For the text-containing cell, return its midpoint in [X, Y] coordinate format. 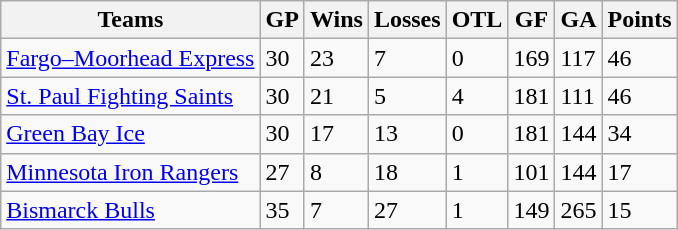
169 [532, 58]
265 [578, 210]
Bismarck Bulls [130, 210]
Green Bay Ice [130, 134]
5 [407, 96]
GA [578, 20]
GF [532, 20]
101 [532, 172]
149 [532, 210]
Fargo–Moorhead Express [130, 58]
Teams [130, 20]
13 [407, 134]
St. Paul Fighting Saints [130, 96]
18 [407, 172]
4 [477, 96]
GP [282, 20]
Wins [336, 20]
15 [640, 210]
Minnesota Iron Rangers [130, 172]
Points [640, 20]
OTL [477, 20]
111 [578, 96]
Losses [407, 20]
21 [336, 96]
117 [578, 58]
8 [336, 172]
34 [640, 134]
35 [282, 210]
23 [336, 58]
